Capture the cell that displays the provided text and extract its (x, y) central coordinate. 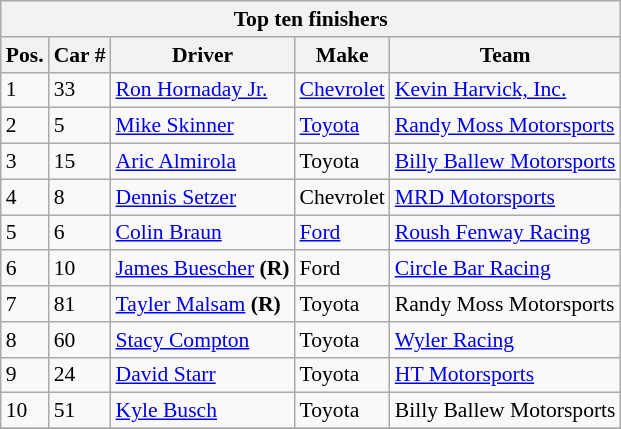
9 (25, 375)
7 (25, 304)
Top ten finishers (311, 19)
Kevin Harvick, Inc. (506, 90)
33 (80, 90)
Stacy Compton (203, 340)
2 (25, 126)
60 (80, 340)
Wyler Racing (506, 340)
Mike Skinner (203, 126)
Dennis Setzer (203, 197)
Roush Fenway Racing (506, 233)
Car # (80, 55)
MRD Motorsports (506, 197)
4 (25, 197)
Driver (203, 55)
Tayler Malsam (R) (203, 304)
Pos. (25, 55)
Team (506, 55)
Aric Almirola (203, 162)
HT Motorsports (506, 375)
Colin Braun (203, 233)
Kyle Busch (203, 411)
Make (342, 55)
Circle Bar Racing (506, 269)
James Buescher (R) (203, 269)
Ron Hornaday Jr. (203, 90)
1 (25, 90)
David Starr (203, 375)
24 (80, 375)
81 (80, 304)
51 (80, 411)
15 (80, 162)
3 (25, 162)
